Detect which cell encompasses the target text, then output its [X, Y] center coordinate. 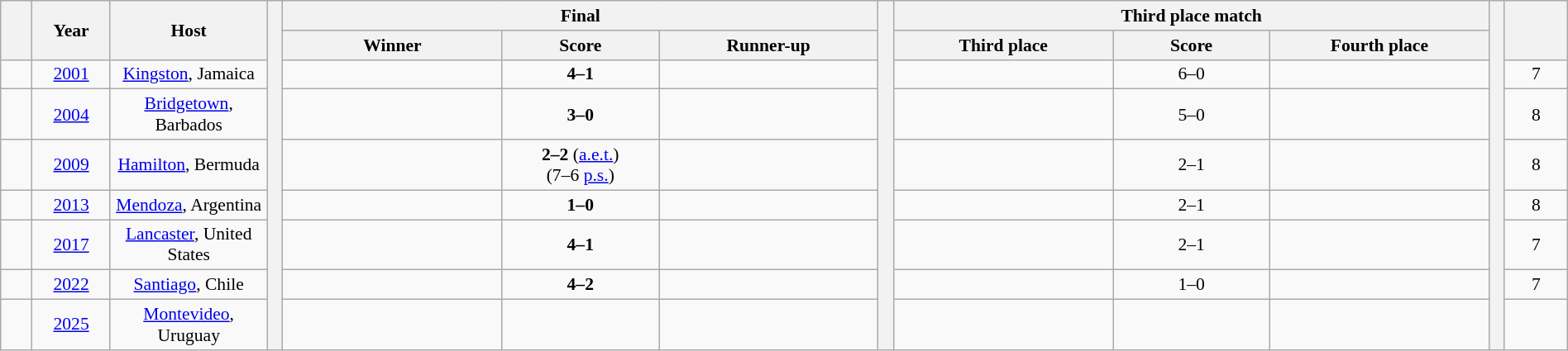
Final [581, 16]
Third place [1004, 45]
2–2 (a.e.t.)(7–6 p.s.) [581, 165]
4–2 [581, 285]
Winner [392, 45]
2017 [71, 244]
Hamilton, Bermuda [189, 165]
2022 [71, 285]
Third place match [1192, 16]
Mendoza, Argentina [189, 205]
2025 [71, 325]
6–0 [1191, 74]
Santiago, Chile [189, 285]
2001 [71, 74]
Runner-up [767, 45]
Montevideo, Uruguay [189, 325]
Fourth place [1379, 45]
Year [71, 30]
2013 [71, 205]
2004 [71, 114]
Kingston, Jamaica [189, 74]
Bridgetown, Barbados [189, 114]
5–0 [1191, 114]
Lancaster, United States [189, 244]
2009 [71, 165]
3–0 [581, 114]
Host [189, 30]
